Scan for the cell matching the given text and deliver its (X, Y) coordinate at center. 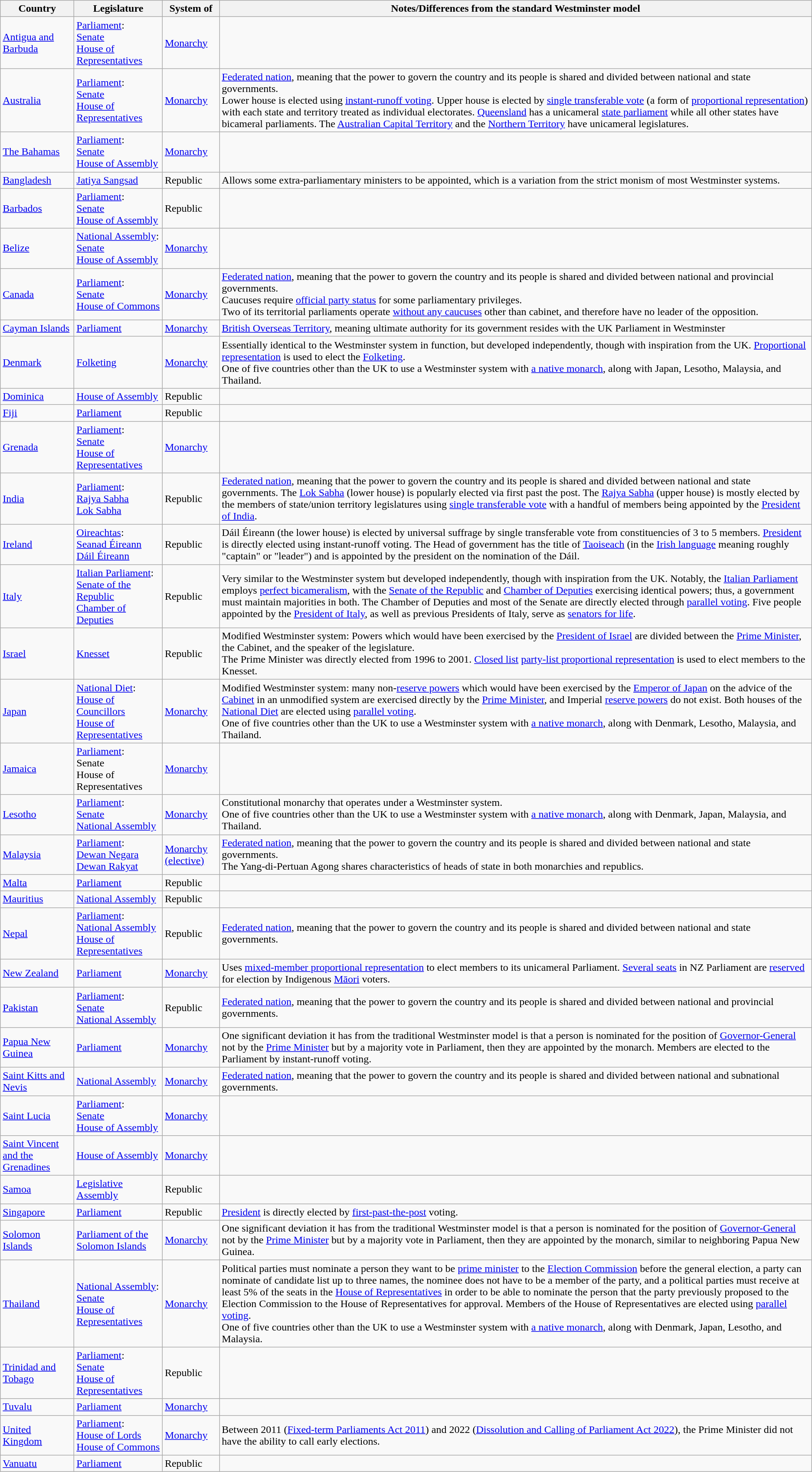
Malaysia (37, 854)
British Overseas Territory, meaning ultimate authority for its government resides with the UK Parliament in Westminster (515, 328)
Mauritius (37, 899)
Japan (37, 711)
Saint Vincent and the Grenadines (37, 1156)
Italian Parliament:Senate of the RepublicChamber of Deputies (118, 596)
Denmark (37, 362)
Italy (37, 596)
Country (37, 9)
India (37, 499)
Parliament:Dewan NegaraDewan Rakyat (118, 854)
Allows some extra-parliamentary ministers to be appointed, which is a variation from the strict monism of most Westminster systems. (515, 180)
Australia (37, 100)
System of (191, 9)
Bangladesh (37, 180)
Cayman Islands (37, 328)
Saint Lucia (37, 1115)
Federated nation, meaning that the power to govern the country and its people is shared and divided between national and subnational governments. (515, 1081)
Knesset (118, 654)
Parliament:House of LordsHouse of Commons (118, 1435)
Grenada (37, 447)
Tuvalu (37, 1407)
Legislature (118, 9)
Malta (37, 883)
Federated nation, meaning that the power to govern the country and its people is shared and divided between national and state governments. (515, 933)
Lesotho (37, 815)
New Zealand (37, 973)
Parliament of the Solomon Islands (118, 1240)
Belize (37, 248)
National Diet:House of CouncillorsHouse of Representatives (118, 711)
Monarchy (elective) (191, 854)
Canada (37, 294)
Jatiya Sangsad (118, 180)
Pakistan (37, 1007)
Samoa (37, 1190)
Folketing (118, 362)
Notes/Differences from the standard Westminster model (515, 9)
President is directly elected by first-past-the-post voting. (515, 1212)
Antigua and Barbuda (37, 43)
Papua New Guinea (37, 1047)
Thailand (37, 1304)
National Assembly:SenateHouse of Assembly (118, 248)
Oireachtas:Seanad ÉireannDáil Éireann (118, 545)
Jamaica (37, 769)
Saint Kitts and Nevis (37, 1081)
Singapore (37, 1212)
Parliament:National AssemblyHouse of Representatives (118, 933)
Israel (37, 654)
Nepal (37, 933)
United Kingdom (37, 1435)
Dominica (37, 396)
Legislative Assembly (118, 1190)
Barbados (37, 208)
Ireland (37, 545)
Fiji (37, 413)
Vanuatu (37, 1463)
The Bahamas (37, 152)
Federated nation, meaning that the power to govern the country and its people is shared and divided between national and provincial governments. (515, 1007)
Trinidad and Tobago (37, 1373)
Parliament:SenateHouse of Commons (118, 294)
Solomon Islands (37, 1240)
National Assembly:SenateHouse of Representatives (118, 1304)
Parliament:Rajya SabhaLok Sabha (118, 499)
